Extract the (x, y) coordinate from the center of the cell holding the provided text.  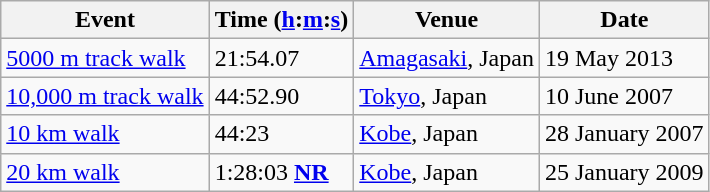
28 January 2007 (624, 134)
5000 m track walk (105, 58)
44:23 (282, 134)
44:52.90 (282, 96)
Amagasaki, Japan (447, 58)
10,000 m track walk (105, 96)
21:54.07 (282, 58)
25 January 2009 (624, 172)
1:28:03 NR (282, 172)
Date (624, 20)
20 km walk (105, 172)
10 June 2007 (624, 96)
10 km walk (105, 134)
Tokyo, Japan (447, 96)
Time (h:m:s) (282, 20)
Event (105, 20)
Venue (447, 20)
19 May 2013 (624, 58)
